Return the [x, y] coordinate for the center point of the cell that contains the specified text.  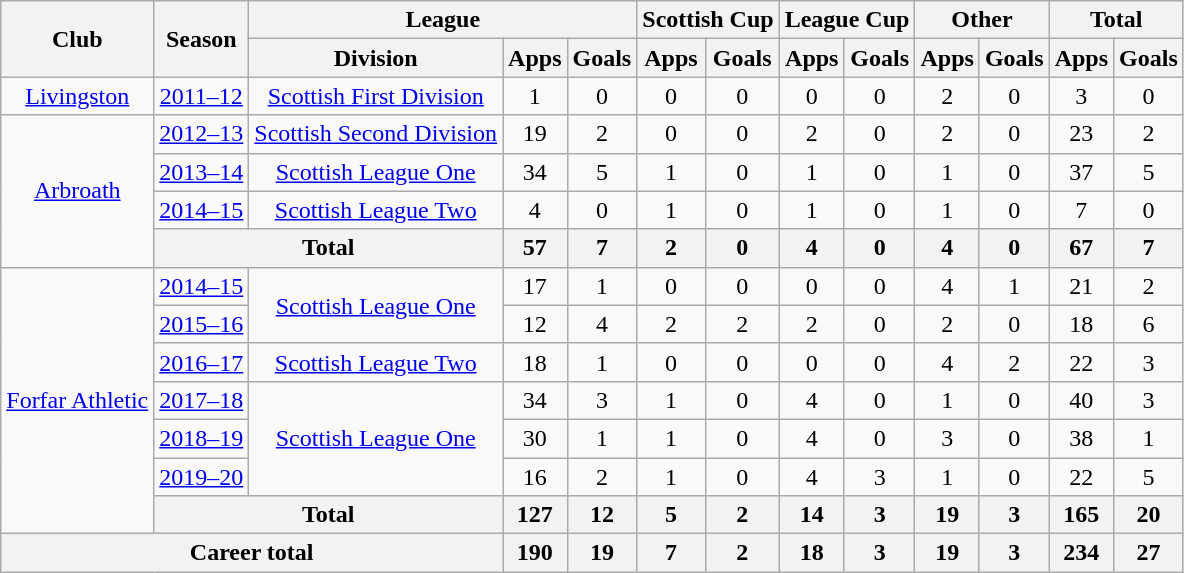
27 [1149, 553]
2017–18 [202, 400]
Scottish Cup [708, 20]
2011–12 [202, 96]
Other [982, 20]
League [443, 20]
40 [1081, 400]
20 [1149, 515]
Scottish Second Division [376, 134]
37 [1081, 172]
2019–20 [202, 477]
2016–17 [202, 362]
165 [1081, 515]
Livingston [78, 96]
Forfar Athletic [78, 400]
2018–19 [202, 438]
Division [376, 58]
Career total [252, 553]
Season [202, 39]
2015–16 [202, 324]
14 [812, 515]
Arbroath [78, 191]
16 [535, 477]
2012–13 [202, 134]
67 [1081, 248]
190 [535, 553]
30 [535, 438]
127 [535, 515]
Scottish First Division [376, 96]
Club [78, 39]
6 [1149, 324]
57 [535, 248]
2013–14 [202, 172]
17 [535, 286]
23 [1081, 134]
21 [1081, 286]
234 [1081, 553]
38 [1081, 438]
League Cup [847, 20]
